Return [X, Y] of the center of cell containing provided text 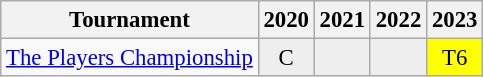
2022 [398, 20]
T6 [455, 58]
2020 [286, 20]
2021 [342, 20]
The Players Championship [130, 58]
2023 [455, 20]
C [286, 58]
Tournament [130, 20]
